Scan for the cell matching the given text and deliver its (x, y) coordinate at center. 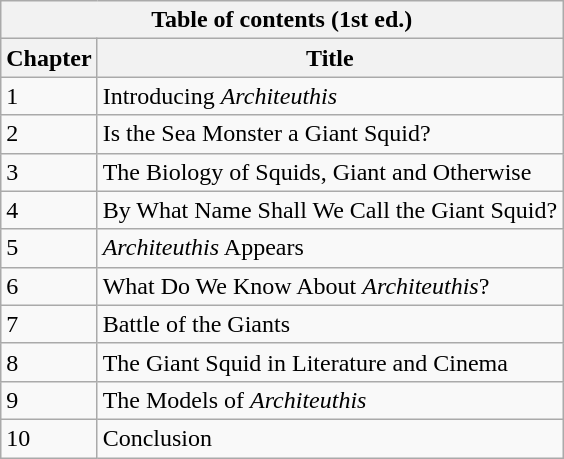
2 (49, 134)
Conclusion (330, 438)
Table of contents (1st ed.) (282, 20)
10 (49, 438)
Introducing Architeuthis (330, 96)
7 (49, 324)
8 (49, 362)
3 (49, 172)
6 (49, 286)
Title (330, 58)
The Models of Architeuthis (330, 400)
What Do We Know About Architeuthis? (330, 286)
1 (49, 96)
Architeuthis Appears (330, 248)
Is the Sea Monster a Giant Squid? (330, 134)
By What Name Shall We Call the Giant Squid? (330, 210)
Chapter (49, 58)
5 (49, 248)
4 (49, 210)
The Biology of Squids, Giant and Otherwise (330, 172)
The Giant Squid in Literature and Cinema (330, 362)
Battle of the Giants (330, 324)
9 (49, 400)
